Capture the cell that displays the provided text and extract its [X, Y] central coordinate. 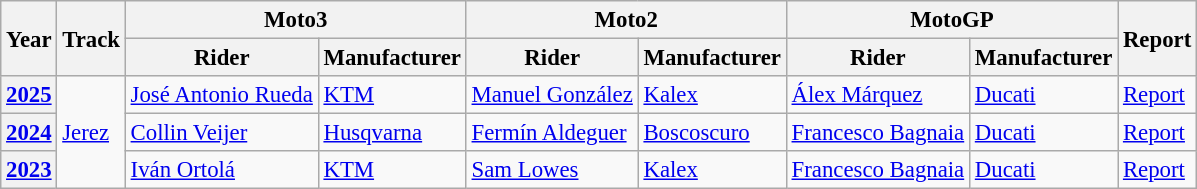
2025 [29, 95]
Sam Lowes [552, 170]
Boscoscuro [712, 133]
2024 [29, 133]
Álex Márquez [878, 95]
2023 [29, 170]
Moto2 [626, 20]
MotoGP [952, 20]
Year [29, 38]
Collin Veijer [222, 133]
Jerez [91, 132]
Husqvarna [392, 133]
José Antonio Rueda [222, 95]
Manuel González [552, 95]
Moto3 [296, 20]
Track [91, 38]
Fermín Aldeguer [552, 133]
Iván Ortolá [222, 170]
